Extract the [X, Y] coordinate from the center of the cell holding the provided text.  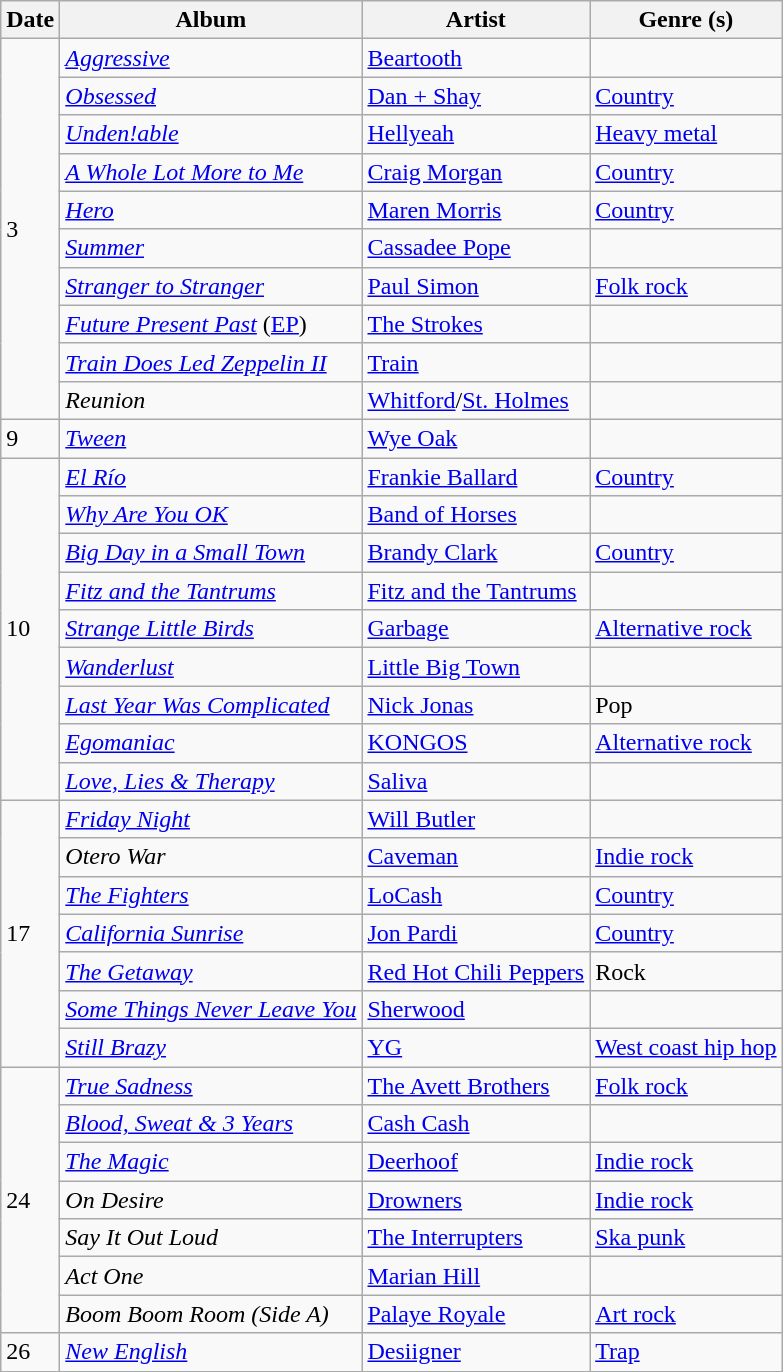
Aggressive [211, 58]
Strange Little Birds [211, 629]
Little Big Town [476, 667]
Hellyeah [476, 134]
A Whole Lot More to Me [211, 172]
Date [30, 20]
Act One [211, 1276]
Love, Lies & Therapy [211, 781]
10 [30, 630]
West coast hip hop [686, 1047]
Jon Pardi [476, 933]
Craig Morgan [476, 172]
Desiigner [476, 1352]
The Interrupters [476, 1238]
Egomaniac [211, 743]
Deerhoof [476, 1162]
Obsessed [211, 96]
Brandy Clark [476, 553]
Cassadee Pope [476, 248]
Nick Jonas [476, 705]
Say It Out Loud [211, 1238]
Otero War [211, 857]
Art rock [686, 1314]
KONGOS [476, 743]
Still Brazy [211, 1047]
Heavy metal [686, 134]
3 [30, 230]
Future Present Past (EP) [211, 324]
17 [30, 933]
Marian Hill [476, 1276]
Palaye Royale [476, 1314]
Saliva [476, 781]
Artist [476, 20]
Boom Boom Room (Side A) [211, 1314]
Big Day in a Small Town [211, 553]
LoCash [476, 895]
26 [30, 1352]
The Getaway [211, 971]
Cash Cash [476, 1124]
Beartooth [476, 58]
Album [211, 20]
Reunion [211, 400]
Wye Oak [476, 438]
Will Butler [476, 819]
Stranger to Stranger [211, 286]
Summer [211, 248]
Unden!able [211, 134]
True Sadness [211, 1085]
Last Year Was Complicated [211, 705]
The Avett Brothers [476, 1085]
Why Are You OK [211, 515]
Frankie Ballard [476, 477]
Red Hot Chili Peppers [476, 971]
El Río [211, 477]
Band of Horses [476, 515]
The Magic [211, 1162]
Train Does Led Zeppelin II [211, 362]
Paul Simon [476, 286]
Friday Night [211, 819]
California Sunrise [211, 933]
Genre (s) [686, 20]
Some Things Never Leave You [211, 1009]
New English [211, 1352]
On Desire [211, 1200]
The Strokes [476, 324]
Hero [211, 210]
Blood, Sweat & 3 Years [211, 1124]
Tween [211, 438]
Dan + Shay [476, 96]
Ska punk [686, 1238]
Caveman [476, 857]
Maren Morris [476, 210]
Drowners [476, 1200]
Whitford/St. Holmes [476, 400]
YG [476, 1047]
Pop [686, 705]
Trap [686, 1352]
9 [30, 438]
The Fighters [211, 895]
24 [30, 1199]
Sherwood [476, 1009]
Wanderlust [211, 667]
Rock [686, 971]
Train [476, 362]
Garbage [476, 629]
